Detect which cell encompasses the target text, then output its [X, Y] center coordinate. 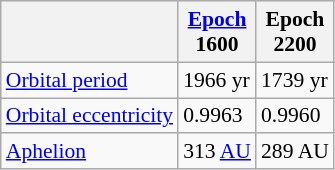
289 AU [295, 152]
Epoch1600 [217, 32]
Orbital period [90, 80]
Aphelion [90, 152]
0.9963 [217, 116]
Epoch2200 [295, 32]
313 AU [217, 152]
0.9960 [295, 116]
1739 yr [295, 80]
Orbital eccentricity [90, 116]
1966 yr [217, 80]
